Scan for the cell matching the given text and deliver its (X, Y) coordinate at center. 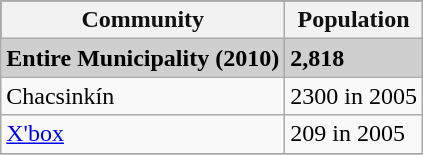
Community (143, 20)
Entire Municipality (2010) (143, 58)
2,818 (354, 58)
209 in 2005 (354, 134)
2300 in 2005 (354, 96)
Chacsinkín (143, 96)
X'box (143, 134)
Population (354, 20)
